Capture the cell that displays the provided text and extract its (X, Y) central coordinate. 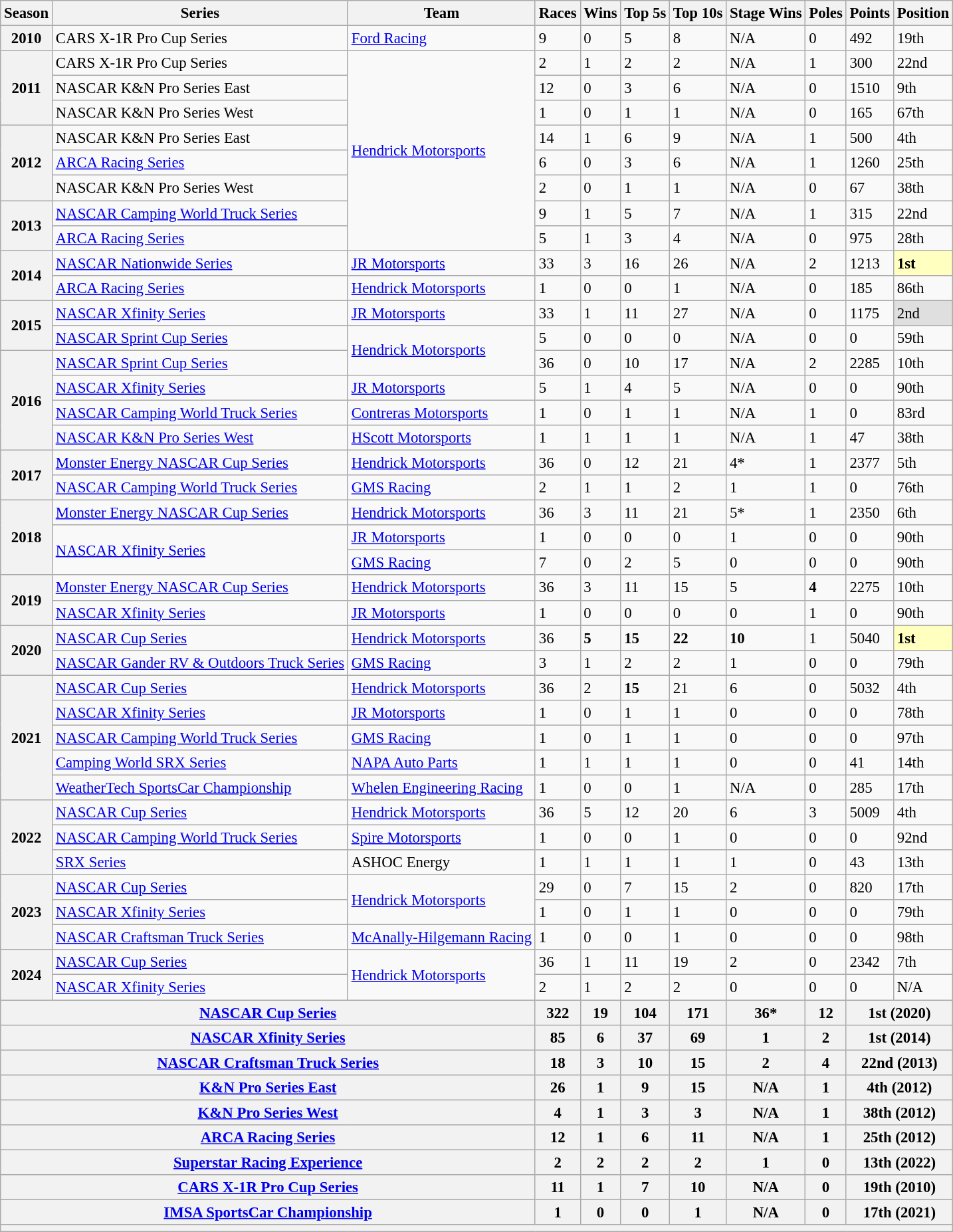
2017 (27, 476)
98th (924, 938)
WeatherTech SportsCar Championship (199, 787)
20 (698, 813)
2350 (869, 513)
Season (27, 13)
2021 (27, 738)
Top 10s (698, 13)
25th (2012) (899, 1138)
14 (558, 138)
28th (924, 238)
92nd (924, 838)
1510 (869, 88)
2018 (27, 538)
7th (924, 963)
2377 (869, 463)
1213 (869, 263)
Wins (601, 13)
2015 (27, 326)
315 (869, 213)
300 (869, 63)
38th (2012) (899, 1112)
171 (698, 1013)
1175 (869, 313)
2nd (924, 313)
76th (924, 488)
5032 (869, 688)
2342 (869, 963)
492 (869, 39)
13th (2022) (899, 1162)
59th (924, 338)
36* (766, 1013)
5009 (869, 813)
104 (645, 1013)
5* (766, 513)
1st (2014) (899, 1037)
13th (924, 863)
22nd (2013) (899, 1063)
4th (2012) (899, 1087)
Spire Motorsports (441, 838)
2014 (27, 275)
37 (645, 1037)
K&N Pro Series East (268, 1087)
29 (558, 888)
19th (2010) (899, 1187)
2012 (27, 163)
2010 (27, 39)
2275 (869, 588)
67 (869, 188)
K&N Pro Series West (268, 1112)
6th (924, 513)
Series (199, 13)
165 (869, 113)
SRX Series (199, 863)
975 (869, 238)
47 (869, 438)
2016 (27, 400)
2022 (27, 837)
NASCAR Gander RV & Outdoors Truck Series (199, 663)
285 (869, 787)
2013 (27, 226)
4* (766, 463)
Races (558, 13)
17th (2021) (899, 1212)
Points (869, 13)
14th (924, 763)
NAPA Auto Parts (441, 763)
25th (924, 163)
2285 (869, 363)
8 (698, 39)
HScott Motorsports (441, 438)
2020 (27, 650)
NASCAR Nationwide Series (199, 263)
69 (698, 1037)
Contreras Motorsports (441, 413)
Whelen Engineering Racing (441, 787)
2011 (27, 88)
27 (698, 313)
22 (698, 638)
86th (924, 288)
19th (924, 39)
Superstar Racing Experience (268, 1162)
Stage Wins (766, 13)
67th (924, 113)
85 (558, 1037)
5th (924, 463)
Poles (825, 13)
78th (924, 713)
Camping World SRX Series (199, 763)
2024 (27, 975)
2019 (27, 601)
97th (924, 738)
17 (698, 363)
18 (558, 1063)
16 (645, 263)
Position (924, 13)
Top 5s (645, 13)
1st (2020) (899, 1013)
322 (558, 1013)
43 (869, 863)
McAnally-Hilgemann Racing (441, 938)
5040 (869, 638)
Ford Racing (441, 39)
500 (869, 138)
2023 (27, 913)
820 (869, 888)
41 (869, 763)
83rd (924, 413)
IMSA SportsCar Championship (268, 1212)
Team (441, 13)
9th (924, 88)
1260 (869, 163)
185 (869, 288)
ASHOC Energy (441, 863)
